Determine the [x, y] coordinate at the center of the cell enclosing the given text.  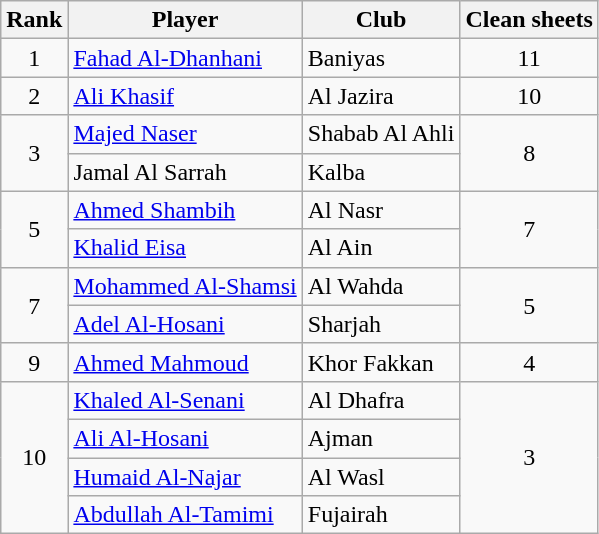
Al Dhafra [381, 400]
Abdullah Al-Tamimi [185, 515]
Adel Al-Hosani [185, 324]
1 [34, 58]
Ali Khasif [185, 96]
Baniyas [381, 58]
Al Nasr [381, 210]
Fahad Al-Dhanhani [185, 58]
Mohammed Al-Shamsi [185, 286]
Fujairah [381, 515]
Ahmed Mahmoud [185, 362]
Shabab Al Ahli [381, 134]
Al Wahda [381, 286]
Player [185, 20]
Club [381, 20]
Kalba [381, 172]
Khaled Al-Senani [185, 400]
11 [529, 58]
Ajman [381, 438]
Humaid Al-Najar [185, 477]
Ahmed Shambih [185, 210]
Al Ain [381, 248]
9 [34, 362]
Ali Al-Hosani [185, 438]
Sharjah [381, 324]
Jamal Al Sarrah [185, 172]
Khor Fakkan [381, 362]
Khalid Eisa [185, 248]
Al Wasl [381, 477]
Majed Naser [185, 134]
4 [529, 362]
8 [529, 153]
2 [34, 96]
Clean sheets [529, 20]
Rank [34, 20]
Al Jazira [381, 96]
